Detect which cell encompasses the target text, then output its (x, y) center coordinate. 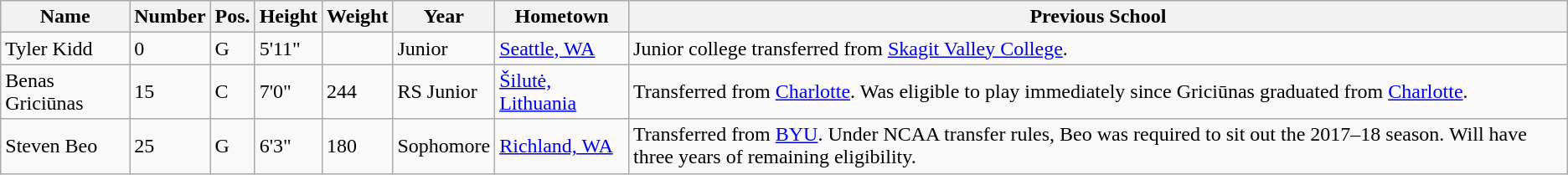
Benas Griciūnas (65, 92)
6'3" (288, 146)
Pos. (233, 17)
5'11" (288, 49)
Seattle, WA (562, 49)
Junior college transferred from Skagit Valley College. (1099, 49)
Sophomore (444, 146)
Steven Beo (65, 146)
Junior (444, 49)
Previous School (1099, 17)
Richland, WA (562, 146)
Number (170, 17)
244 (358, 92)
7'0" (288, 92)
Transferred from Charlotte. Was eligible to play immediately since Griciūnas graduated from Charlotte. (1099, 92)
Šilutė, Lithuania (562, 92)
Hometown (562, 17)
RS Junior (444, 92)
Transferred from BYU. Under NCAA transfer rules, Beo was required to sit out the 2017–18 season. Will have three years of remaining eligibility. (1099, 146)
15 (170, 92)
Tyler Kidd (65, 49)
Year (444, 17)
Name (65, 17)
0 (170, 49)
Height (288, 17)
180 (358, 146)
Weight (358, 17)
25 (170, 146)
C (233, 92)
